Capture the cell that displays the provided text and extract its (x, y) central coordinate. 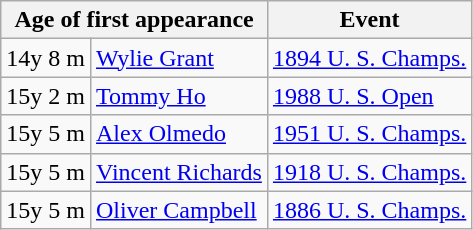
1918 U. S. Champs. (369, 172)
Wylie Grant (178, 58)
Alex Olmedo (178, 134)
Oliver Campbell (178, 210)
Vincent Richards (178, 172)
Tommy Ho (178, 96)
Event (369, 20)
1988 U. S. Open (369, 96)
1951 U. S. Champs. (369, 134)
Age of first appearance (134, 20)
1886 U. S. Champs. (369, 210)
14y 8 m (46, 58)
15y 2 m (46, 96)
1894 U. S. Champs. (369, 58)
